Return [x, y] of the center of cell containing provided text 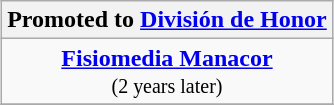
Fisiomedia Manacor(2 years later) [168, 72]
Promoted to División de Honor [168, 20]
